Locate the cell with the specified text and output its (X, Y) center coordinate. 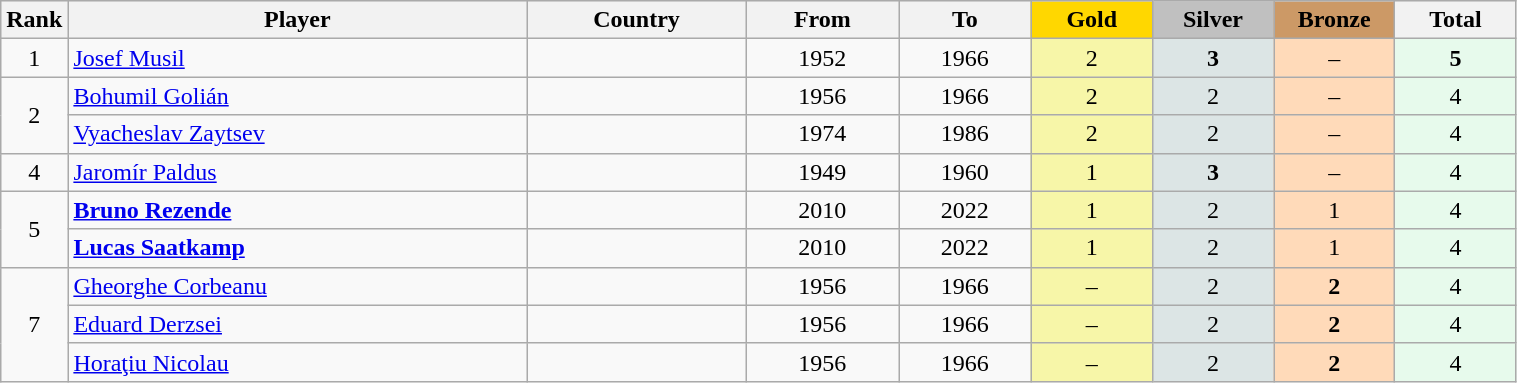
Country (636, 20)
Bohumil Golián (298, 96)
To (966, 20)
1952 (822, 58)
Gheorghe Corbeanu (298, 286)
1949 (822, 172)
1960 (966, 172)
Bruno Rezende (298, 210)
Rank (34, 20)
Josef Musil (298, 58)
7 (34, 324)
Silver (1212, 20)
Player (298, 20)
Bronze (1334, 20)
1986 (966, 134)
Total (1456, 20)
Jaromír Paldus (298, 172)
From (822, 20)
Vyacheslav Zaytsev (298, 134)
Horaţiu Nicolau (298, 362)
Gold (1092, 20)
Eduard Derzsei (298, 324)
Lucas Saatkamp (298, 248)
1974 (822, 134)
